Return the [x, y] coordinate for the center point of the cell that contains the specified text.  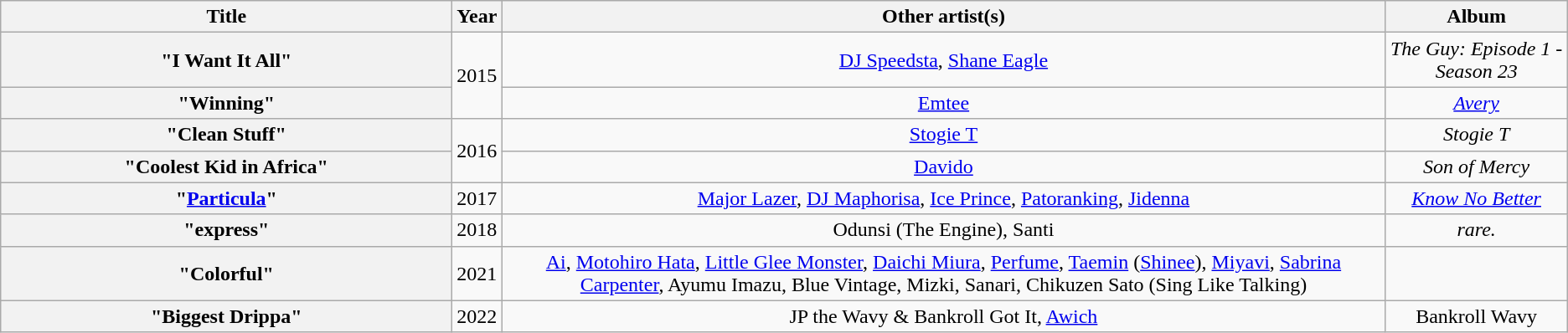
Year [477, 17]
2015 [477, 75]
Album [1476, 17]
2016 [477, 151]
"Clean Stuff" [226, 135]
2018 [477, 230]
JP the Wavy & Bankroll Got It, Awich [943, 316]
Son of Mercy [1476, 166]
Major Lazer, DJ Maphorisa, Ice Prince, Patoranking, Jidenna [943, 198]
DJ Speedsta, Shane Eagle [943, 60]
Davido [943, 166]
The Guy: Episode 1 - Season 23 [1476, 60]
"Particula" [226, 198]
Bankroll Wavy [1476, 316]
Emtee [943, 103]
"Coolest Kid in Africa" [226, 166]
Odunsi (The Engine), Santi [943, 230]
Avery [1476, 103]
Other artist(s) [943, 17]
Know No Better [1476, 198]
2022 [477, 316]
2021 [477, 273]
"I Want It All" [226, 60]
"express" [226, 230]
"Biggest Drippa" [226, 316]
rare. [1476, 230]
2017 [477, 198]
Title [226, 17]
"Colorful" [226, 273]
"Winning" [226, 103]
